Search for the cell housing the specified text and yield its (X, Y) center coordinate. 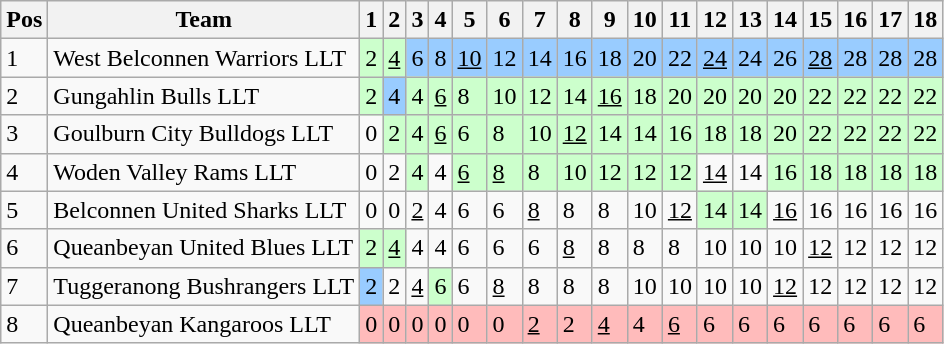
26 (786, 58)
Team (204, 20)
9 (610, 20)
Goulburn City Bulldogs LLT (204, 134)
Queanbeyan Kangaroos LLT (204, 324)
Woden Valley Rams LLT (204, 172)
13 (750, 20)
Queanbeyan United Blues LLT (204, 248)
17 (890, 20)
Tuggeranong Bushrangers LLT (204, 286)
11 (680, 20)
Belconnen United Sharks LLT (204, 210)
15 (820, 20)
West Belconnen Warriors LLT (204, 58)
Pos (24, 20)
Gungahlin Bulls LLT (204, 96)
